Return the (x, y) coordinate for the center point of the cell that contains the specified text.  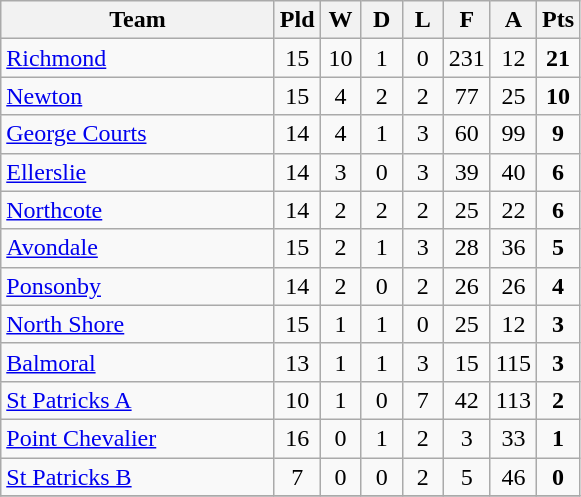
39 (466, 172)
36 (513, 248)
46 (513, 477)
60 (466, 134)
Avondale (138, 248)
9 (558, 134)
Balmoral (138, 362)
Team (138, 20)
A (513, 20)
Ellerslie (138, 172)
Pts (558, 20)
St Patricks A (138, 400)
99 (513, 134)
13 (297, 362)
28 (466, 248)
North Shore (138, 324)
Point Chevalier (138, 438)
42 (466, 400)
W (340, 20)
21 (558, 58)
Newton (138, 96)
231 (466, 58)
F (466, 20)
Pld (297, 20)
22 (513, 210)
D (382, 20)
Ponsonby (138, 286)
77 (466, 96)
George Courts (138, 134)
L (422, 20)
113 (513, 400)
115 (513, 362)
33 (513, 438)
St Patricks B (138, 477)
40 (513, 172)
Richmond (138, 58)
16 (297, 438)
Northcote (138, 210)
